Capture the cell that displays the provided text and extract its (x, y) central coordinate. 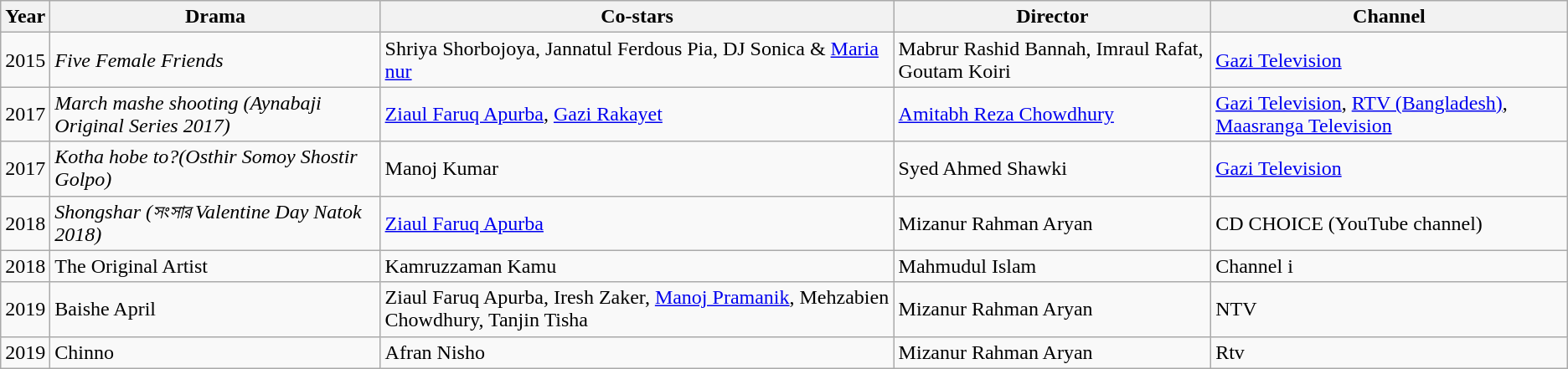
Mabrur Rashid Bannah, Imraul Rafat, Goutam Koiri (1052, 60)
March mashe shooting (Aynabaji Original Series 2017) (215, 114)
Shongshar (সংসার Valentine Day Natok 2018) (215, 223)
CD CHOICE (YouTube channel) (1390, 223)
Amitabh Reza Chowdhury (1052, 114)
Mahmudul Islam (1052, 266)
The Original Artist (215, 266)
Kamruzzaman Kamu (637, 266)
Director (1052, 17)
Ziaul Faruq Apurba, Iresh Zaker, Manoj Pramanik, Mehzabien Chowdhury, Tanjin Tisha (637, 310)
Gazi Television, RTV (Bangladesh), Maasranga Television (1390, 114)
Manoj Kumar (637, 169)
Shriya Shorbojoya, Jannatul Ferdous Pia, DJ Sonica & Maria nur (637, 60)
Afran Nisho (637, 352)
Year (25, 17)
Co-stars (637, 17)
Kotha hobe to?(Osthir Somoy Shostir Golpo) (215, 169)
Chinno (215, 352)
Ziaul Faruq Apurba (637, 223)
Syed Ahmed Shawki (1052, 169)
Five Female Friends (215, 60)
Ziaul Faruq Apurba, Gazi Rakayet (637, 114)
Drama (215, 17)
2015 (25, 60)
NTV (1390, 310)
Baishe April (215, 310)
Channel i (1390, 266)
Rtv (1390, 352)
Channel (1390, 17)
